From the cell containing the given text, extract its center point as (x, y) coordinate. 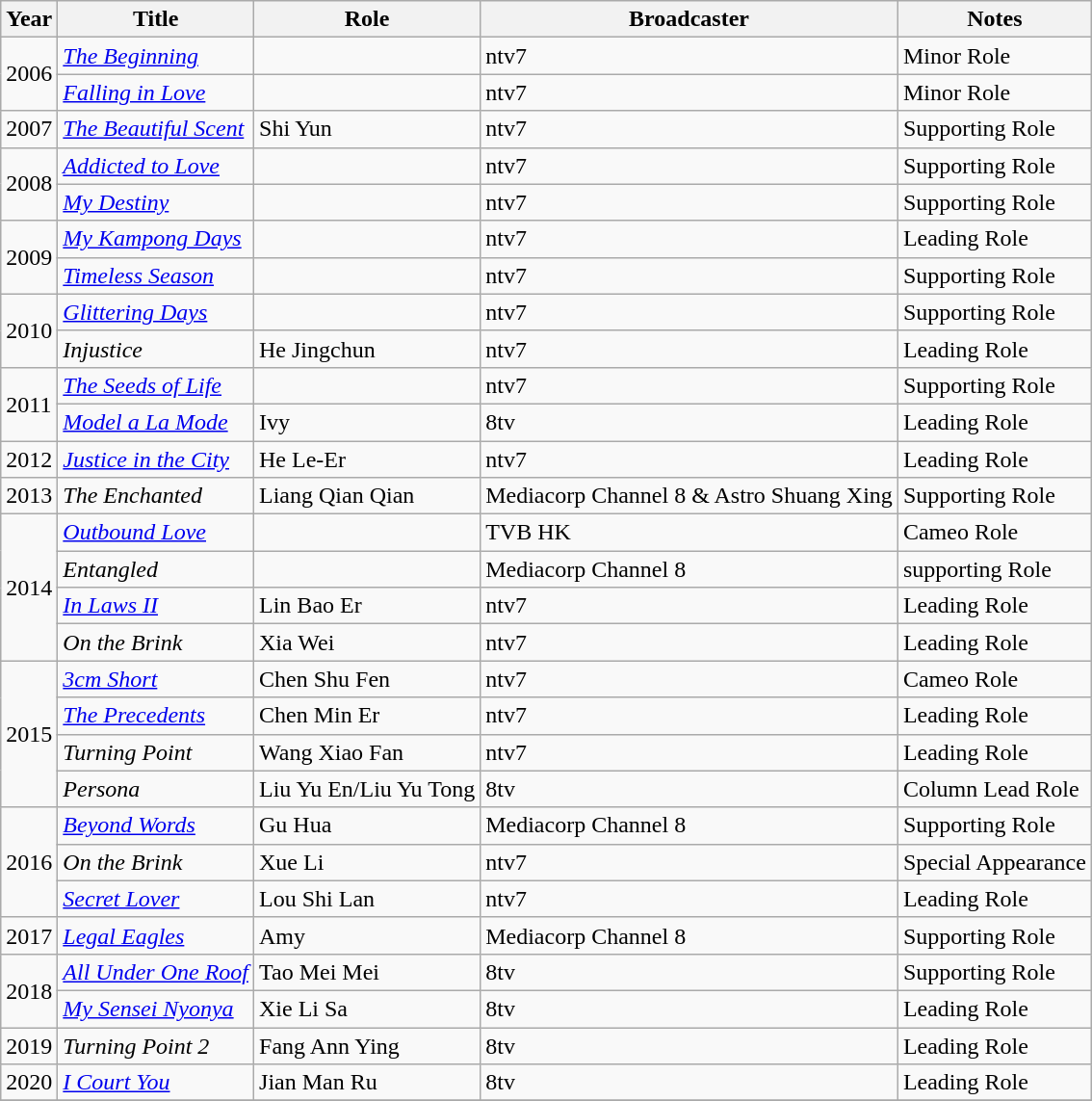
Outbound Love (156, 533)
Timeless Season (156, 275)
Gu Hua (368, 826)
2020 (29, 1083)
Addicted to Love (156, 166)
2011 (29, 404)
2014 (29, 588)
Justice in the City (156, 459)
Fang Ann Ying (368, 1045)
Liang Qian Qian (368, 496)
Amy (368, 935)
Ivy (368, 422)
The Precedents (156, 716)
Glittering Days (156, 312)
2018 (29, 990)
Persona (156, 789)
He Le-Er (368, 459)
My Kampong Days (156, 239)
The Seeds of Life (156, 385)
Mediacorp Channel 8 & Astro Shuang Xing (689, 496)
2012 (29, 459)
Role (368, 19)
2015 (29, 734)
Xie Li Sa (368, 1009)
3cm Short (156, 679)
Entangled (156, 569)
The Beginning (156, 56)
2008 (29, 184)
Turning Point 2 (156, 1045)
2007 (29, 129)
Chen Min Er (368, 716)
Injustice (156, 349)
Beyond Words (156, 826)
2006 (29, 74)
All Under One Roof (156, 972)
2017 (29, 935)
2016 (29, 862)
Xue Li (368, 862)
Xia Wei (368, 642)
Lou Shi Lan (368, 899)
TVB HK (689, 533)
supporting Role (994, 569)
Legal Eagles (156, 935)
The Enchanted (156, 496)
Tao Mei Mei (368, 972)
He Jingchun (368, 349)
Falling in Love (156, 92)
Chen Shu Fen (368, 679)
2013 (29, 496)
Notes (994, 19)
2010 (29, 330)
I Court You (156, 1083)
Liu Yu En/Liu Yu Tong (368, 789)
My Sensei Nyonya (156, 1009)
Jian Man Ru (368, 1083)
Turning Point (156, 752)
Year (29, 19)
Lin Bao Er (368, 606)
Shi Yun (368, 129)
2009 (29, 257)
Secret Lover (156, 899)
2019 (29, 1045)
Column Lead Role (994, 789)
Wang Xiao Fan (368, 752)
My Destiny (156, 202)
Model a La Mode (156, 422)
In Laws II (156, 606)
Special Appearance (994, 862)
The Beautiful Scent (156, 129)
Title (156, 19)
Broadcaster (689, 19)
